Detect which cell encompasses the target text, then output its (X, Y) center coordinate. 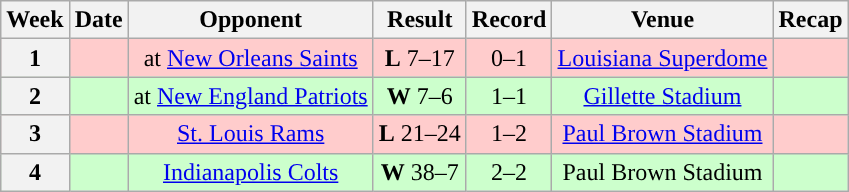
at New England Patriots (250, 96)
W 38–7 (420, 172)
Result (420, 20)
1–2 (509, 134)
Date (98, 20)
Recap (810, 20)
Week (35, 20)
Record (509, 20)
Venue (662, 20)
at New Orleans Saints (250, 58)
St. Louis Rams (250, 134)
L 21–24 (420, 134)
Opponent (250, 20)
4 (35, 172)
3 (35, 134)
0–1 (509, 58)
L 7–17 (420, 58)
1–1 (509, 96)
Indianapolis Colts (250, 172)
Louisiana Superdome (662, 58)
W 7–6 (420, 96)
1 (35, 58)
Gillette Stadium (662, 96)
2 (35, 96)
2–2 (509, 172)
